From the cell containing the given text, extract its center point as [X, Y] coordinate. 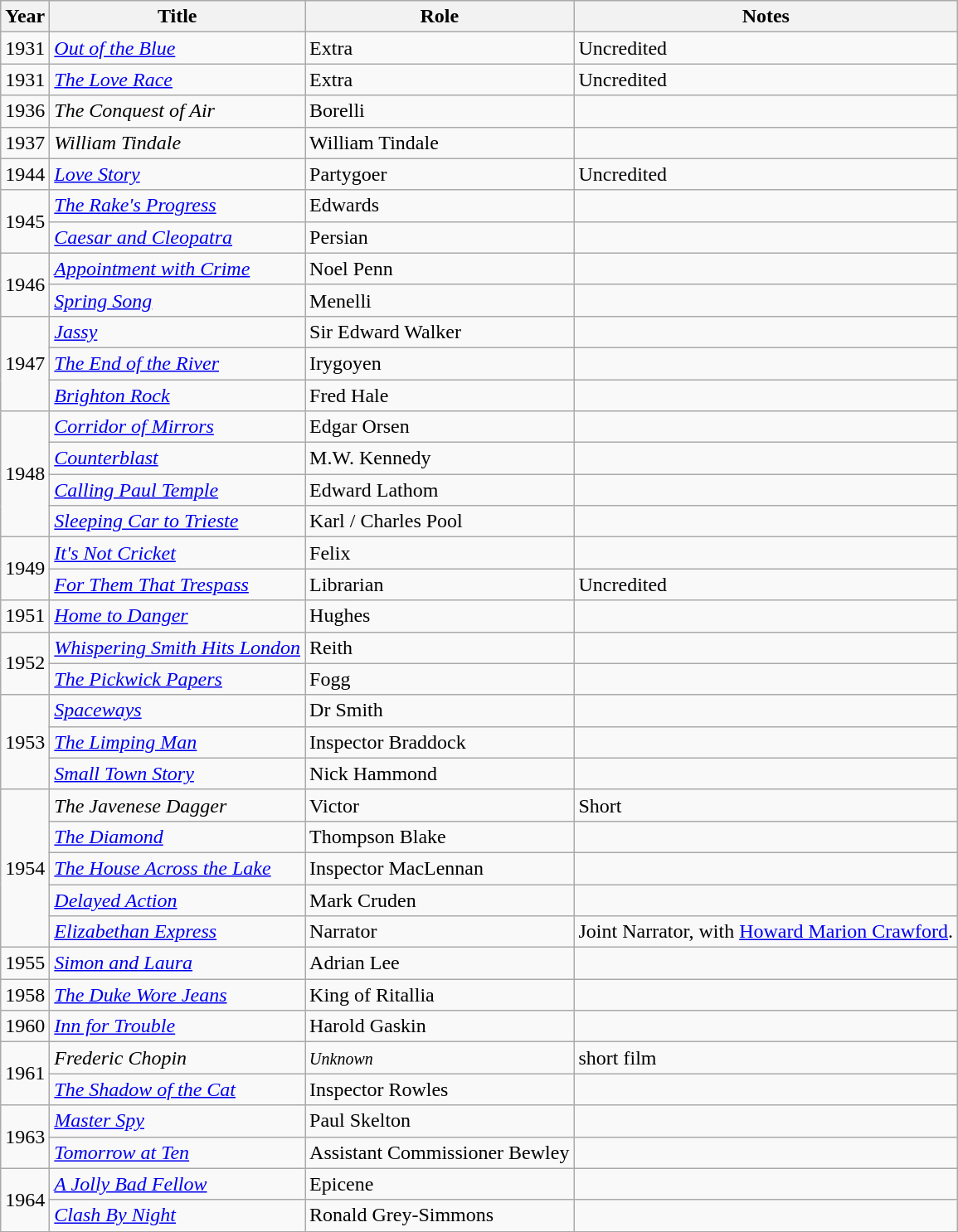
Menelli [440, 300]
The Conquest of Air [177, 111]
Small Town Story [177, 774]
1955 [25, 963]
Inspector Braddock [440, 742]
Notes [766, 17]
Out of the Blue [177, 48]
Narrator [440, 932]
1936 [25, 111]
1946 [25, 284]
The Duke Wore Jeans [177, 995]
Clash By Night [177, 1215]
M.W. Kennedy [440, 458]
Hughes [440, 616]
The Love Race [177, 80]
Reith [440, 648]
Whispering Smith Hits London [177, 648]
Fogg [440, 679]
Edgar Orsen [440, 427]
Spring Song [177, 300]
King of Ritallia [440, 995]
Paul Skelton [440, 1121]
The Limping Man [177, 742]
Tomorrow at Ten [177, 1152]
The Shadow of the Cat [177, 1089]
Inn for Trouble [177, 1026]
Nick Hammond [440, 774]
Inspector Rowles [440, 1089]
Master Spy [177, 1121]
1948 [25, 474]
The Javenese Dagger [177, 805]
Frederic Chopin [177, 1058]
Caesar and Cleopatra [177, 237]
Home to Danger [177, 616]
For Them That Trespass [177, 584]
Borelli [440, 111]
Noel Penn [440, 269]
Victor [440, 805]
Thompson Blake [440, 837]
1964 [25, 1200]
1947 [25, 363]
Ronald Grey-Simmons [440, 1215]
Short [766, 805]
Unknown [440, 1058]
Title [177, 17]
Felix [440, 553]
The House Across the Lake [177, 868]
It's Not Cricket [177, 553]
Appointment with Crime [177, 269]
1963 [25, 1137]
Jassy [177, 332]
1951 [25, 616]
Irygoyen [440, 363]
1958 [25, 995]
1949 [25, 569]
Inspector MacLennan [440, 868]
Role [440, 17]
1952 [25, 663]
Partygoer [440, 174]
Delayed Action [177, 900]
Epicene [440, 1184]
Counterblast [177, 458]
Karl / Charles Pool [440, 521]
Sleeping Car to Trieste [177, 521]
A Jolly Bad Fellow [177, 1184]
The Rake's Progress [177, 206]
Dr Smith [440, 711]
Simon and Laura [177, 963]
Librarian [440, 584]
The End of the River [177, 363]
1954 [25, 868]
Corridor of Mirrors [177, 427]
Mark Cruden [440, 900]
1960 [25, 1026]
Edward Lathom [440, 490]
1961 [25, 1074]
Spaceways [177, 711]
Year [25, 17]
Elizabethan Express [177, 932]
Love Story [177, 174]
Edwards [440, 206]
1953 [25, 742]
Adrian Lee [440, 963]
short film [766, 1058]
1945 [25, 221]
Persian [440, 237]
Fred Hale [440, 395]
The Pickwick Papers [177, 679]
The Diamond [177, 837]
1944 [25, 174]
Calling Paul Temple [177, 490]
Assistant Commissioner Bewley [440, 1152]
Harold Gaskin [440, 1026]
Brighton Rock [177, 395]
Sir Edward Walker [440, 332]
1937 [25, 143]
Joint Narrator, with Howard Marion Crawford. [766, 932]
